Detect which cell encompasses the target text, then output its (X, Y) center coordinate. 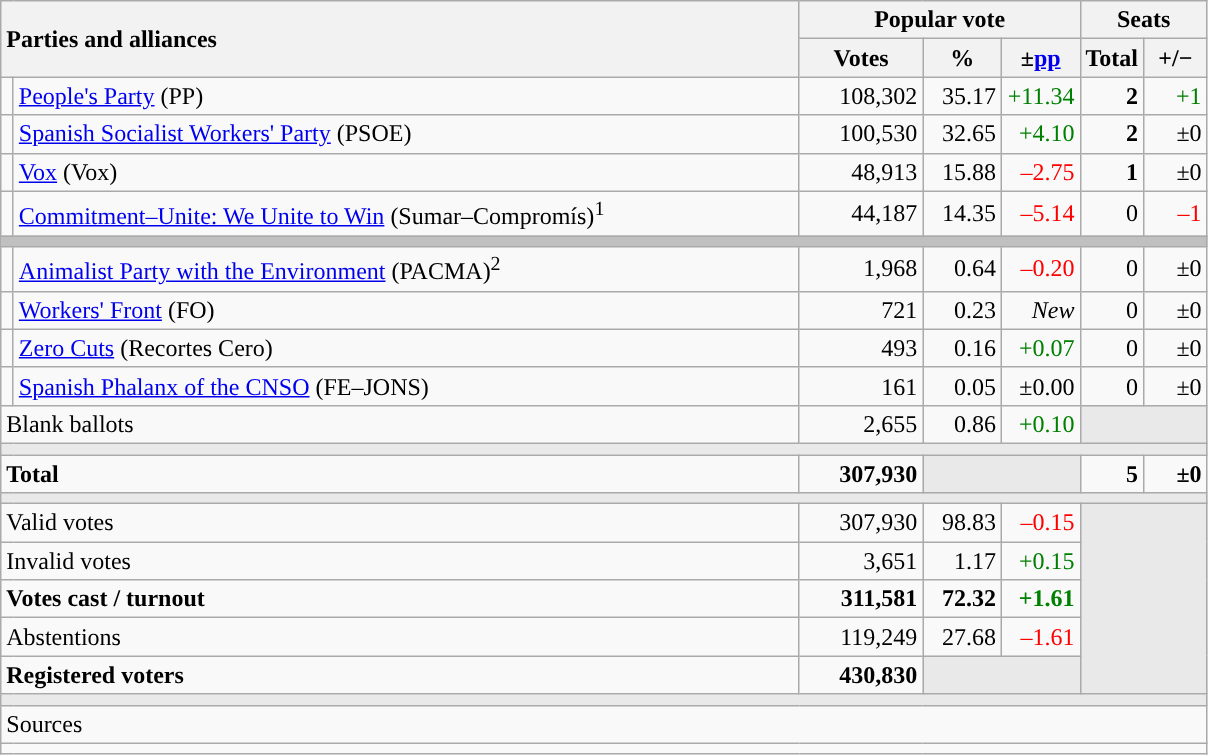
108,302 (861, 96)
Invalid votes (400, 561)
Animalist Party with the Environment (PACMA)2 (406, 270)
Registered voters (400, 675)
±0.00 (1040, 386)
2,655 (861, 424)
48,913 (861, 172)
Blank ballots (400, 424)
0.86 (962, 424)
0.64 (962, 270)
New (1040, 310)
35.17 (962, 96)
493 (861, 348)
119,249 (861, 637)
Spanish Socialist Workers' Party (PSOE) (406, 134)
–5.14 (1040, 214)
100,530 (861, 134)
161 (861, 386)
27.68 (962, 637)
430,830 (861, 675)
Sources (604, 724)
% (962, 58)
+1.61 (1040, 599)
Zero Cuts (Recortes Cero) (406, 348)
15.88 (962, 172)
Votes (861, 58)
+/− (1176, 58)
+0.07 (1040, 348)
±pp (1040, 58)
Workers' Front (FO) (406, 310)
–0.15 (1040, 523)
721 (861, 310)
+4.10 (1040, 134)
Spanish Phalanx of the CNSO (FE–JONS) (406, 386)
Seats (1144, 20)
0.05 (962, 386)
–0.20 (1040, 270)
Commitment–Unite: We Unite to Win (Sumar–Compromís)1 (406, 214)
72.32 (962, 599)
0.16 (962, 348)
+11.34 (1040, 96)
14.35 (962, 214)
1 (1112, 172)
1.17 (962, 561)
+0.10 (1040, 424)
People's Party (PP) (406, 96)
–2.75 (1040, 172)
0.23 (962, 310)
1,968 (861, 270)
+0.15 (1040, 561)
Abstentions (400, 637)
311,581 (861, 599)
–1 (1176, 214)
Popular vote (940, 20)
Parties and alliances (400, 39)
Vox (Vox) (406, 172)
3,651 (861, 561)
32.65 (962, 134)
Valid votes (400, 523)
98.83 (962, 523)
5 (1112, 474)
44,187 (861, 214)
Votes cast / turnout (400, 599)
–1.61 (1040, 637)
+1 (1176, 96)
